For the text-containing cell, return its midpoint in [x, y] coordinate format. 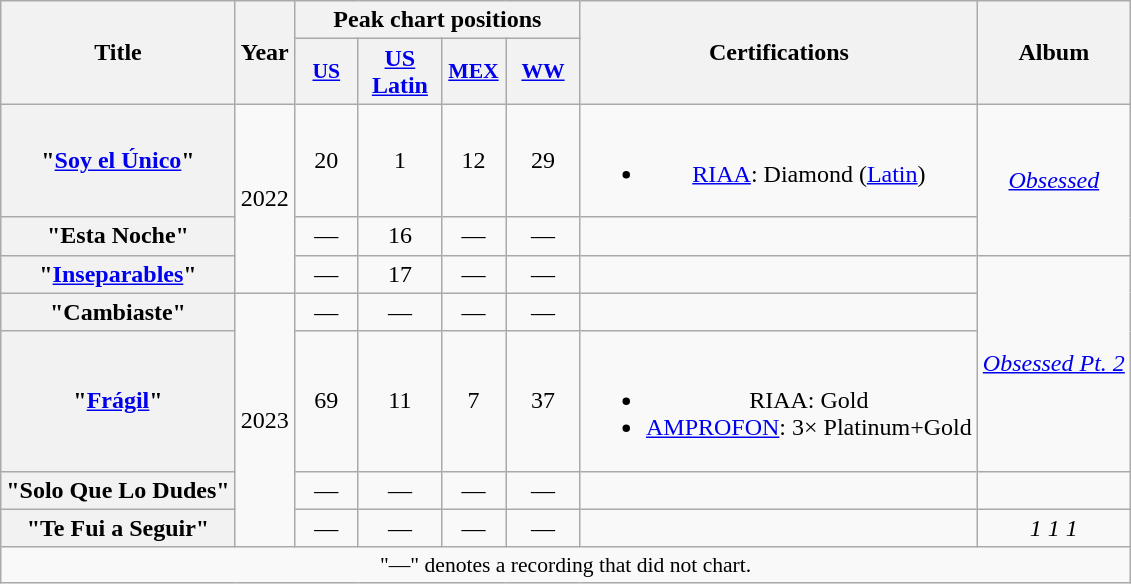
USLatin [400, 72]
Obsessed [1054, 180]
"Cambiaste" [118, 312]
69 [326, 401]
MEX [473, 72]
Certifications [778, 52]
2023 [264, 420]
"—" denotes a recording that did not chart. [566, 565]
16 [400, 236]
20 [326, 160]
1 1 1 [1054, 528]
7 [473, 401]
1 [400, 160]
"Te Fui a Seguir" [118, 528]
11 [400, 401]
12 [473, 160]
Peak chart positions [437, 20]
RIAA: Diamond (Latin) [778, 160]
Obsessed Pt. 2 [1054, 363]
29 [544, 160]
US [326, 72]
2022 [264, 198]
Album [1054, 52]
RIAA: GoldAMPROFON: 3× Platinum+Gold [778, 401]
37 [544, 401]
Year [264, 52]
17 [400, 274]
"Soy el Único" [118, 160]
"Solo Que Lo Dudes" [118, 490]
"Esta Noche" [118, 236]
WW [544, 72]
"Inseparables" [118, 274]
Title [118, 52]
"Frágil" [118, 401]
